Return (x, y) of the center of cell containing provided text 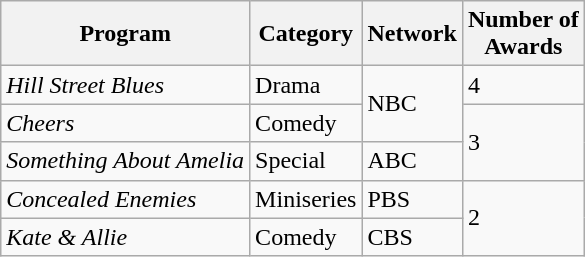
Cheers (126, 123)
Drama (306, 85)
Kate & Allie (126, 237)
Something About Amelia (126, 161)
Concealed Enemies (126, 199)
ABC (412, 161)
4 (523, 85)
PBS (412, 199)
Program (126, 34)
Special (306, 161)
CBS (412, 237)
Hill Street Blues (126, 85)
Network (412, 34)
Number ofAwards (523, 34)
NBC (412, 104)
Miniseries (306, 199)
2 (523, 218)
Category (306, 34)
3 (523, 142)
